Identify which cell holds the provided text, then report its [x, y] central coordinate. 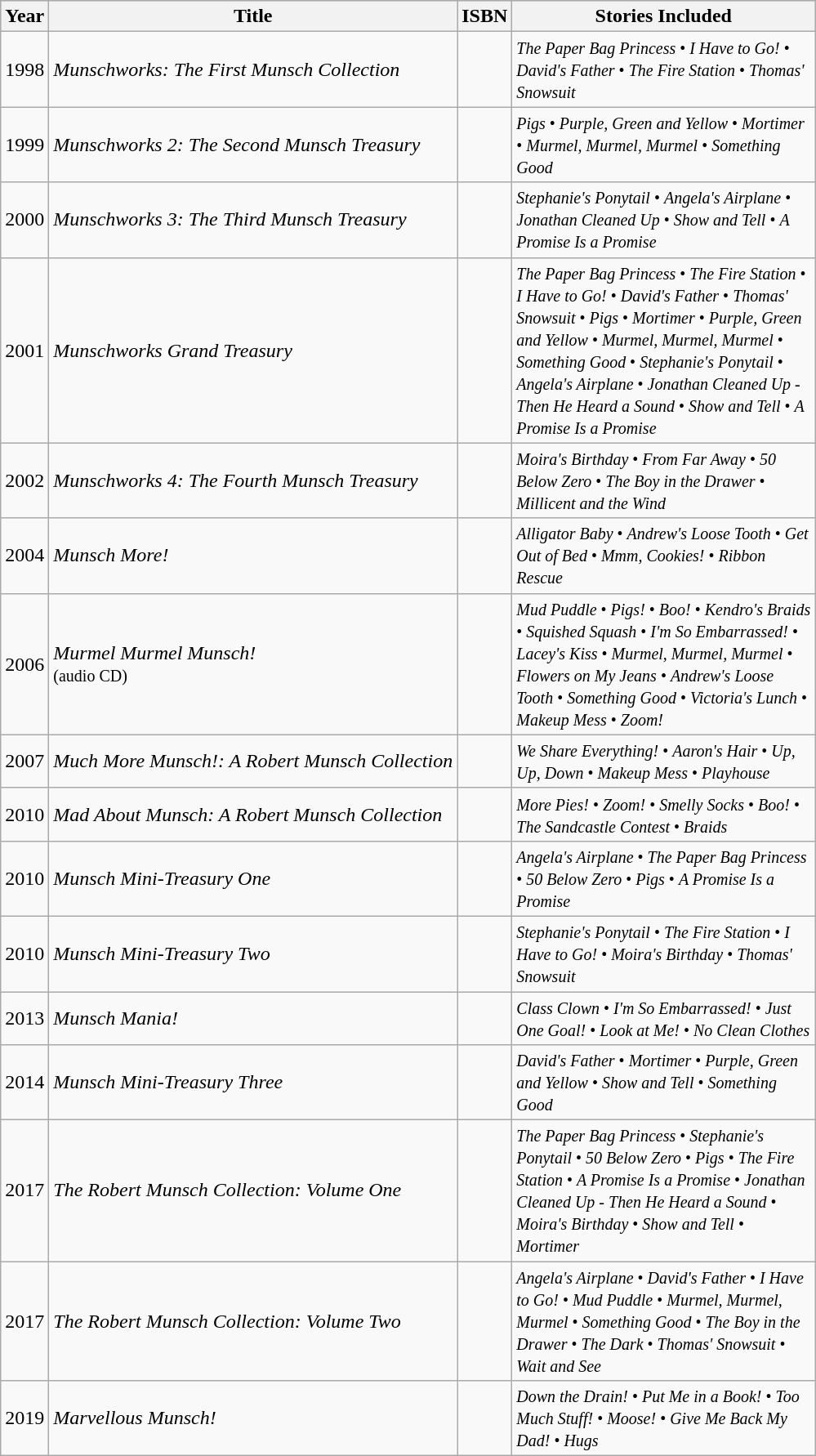
Alligator Baby • Andrew's Loose Tooth • Get Out of Bed • Mmm, Cookies! • Ribbon Rescue [663, 556]
Class Clown • I'm So Embarrassed! • Just One Goal! • Look at Me! • No Clean Clothes [663, 1018]
Title [253, 16]
Down the Drain! • Put Me in a Book! • Too Much Stuff! • Moose! • Give Me Back My Dad! • Hugs [663, 1418]
2002 [25, 480]
Angela's Airplane • The Paper Bag Princess • 50 Below Zero • Pigs • A Promise Is a Promise [663, 878]
ISBN [485, 16]
Pigs • Purple, Green and Yellow • Mortimer • Murmel, Murmel, Murmel • Something Good [663, 145]
We Share Everything! • Aaron's Hair • Up, Up, Down • Makeup Mess • Playhouse [663, 761]
2001 [25, 350]
The Robert Munsch Collection: Volume One [253, 1191]
Mad About Munsch: A Robert Munsch Collection [253, 814]
Munsch More! [253, 556]
1998 [25, 69]
Marvellous Munsch! [253, 1418]
2000 [25, 220]
Much More Munsch!: A Robert Munsch Collection [253, 761]
1999 [25, 145]
Munschworks 2: The Second Munsch Treasury [253, 145]
Munsch Mini-Treasury One [253, 878]
The Robert Munsch Collection: Volume Two [253, 1321]
The Paper Bag Princess • I Have to Go! • David's Father • The Fire Station • Thomas' Snowsuit [663, 69]
2014 [25, 1083]
Moira's Birthday • From Far Away • 50 Below Zero • The Boy in the Drawer • Millicent and the Wind [663, 480]
Munschworks 3: The Third Munsch Treasury [253, 220]
More Pies! • Zoom! • Smelly Socks • Boo! • The Sandcastle Contest • Braids [663, 814]
Munsch Mini-Treasury Three [253, 1083]
Stephanie's Ponytail • Angela's Airplane • Jonathan Cleaned Up • Show and Tell • A Promise Is a Promise [663, 220]
2013 [25, 1018]
2019 [25, 1418]
Year [25, 16]
Munschworks: The First Munsch Collection [253, 69]
2007 [25, 761]
Munschworks 4: The Fourth Munsch Treasury [253, 480]
Murmel Murmel Munsch!(audio CD) [253, 663]
Stephanie's Ponytail • The Fire Station • I Have to Go! • Moira's Birthday • Thomas' Snowsuit [663, 954]
David's Father • Mortimer • Purple, Green and Yellow • Show and Tell • Something Good [663, 1083]
Munschworks Grand Treasury [253, 350]
Munsch Mania! [253, 1018]
Munsch Mini-Treasury Two [253, 954]
2004 [25, 556]
Stories Included [663, 16]
2006 [25, 663]
